Return (x, y) of the center of cell containing provided text 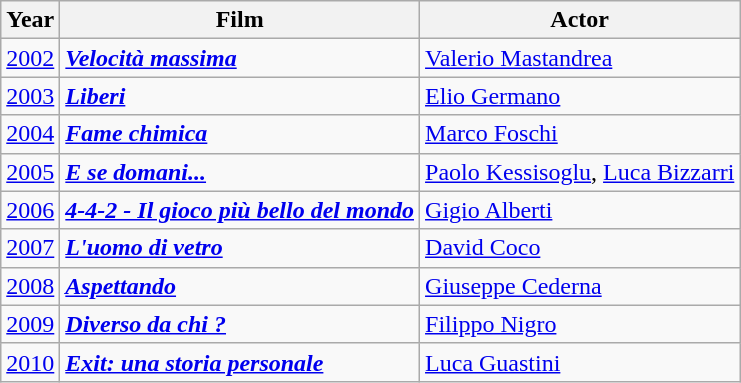
2004 (30, 134)
2007 (30, 248)
Velocità massima (240, 58)
Marco Foschi (580, 134)
Year (30, 20)
Diverso da chi ? (240, 324)
Film (240, 20)
Gigio Alberti (580, 210)
Actor (580, 20)
2009 (30, 324)
2005 (30, 172)
2006 (30, 210)
Valerio Mastandrea (580, 58)
2002 (30, 58)
Elio Germano (580, 96)
2008 (30, 286)
Giuseppe Cederna (580, 286)
Fame chimica (240, 134)
2010 (30, 362)
Luca Guastini (580, 362)
David Coco (580, 248)
Exit: una storia personale (240, 362)
Aspettando (240, 286)
Liberi (240, 96)
4-4-2 - Il gioco più bello del mondo (240, 210)
Paolo Kessisoglu, Luca Bizzarri (580, 172)
Filippo Nigro (580, 324)
L'uomo di vetro (240, 248)
2003 (30, 96)
E se domani... (240, 172)
